Extract the [x, y] coordinate from the center of the cell holding the provided text.  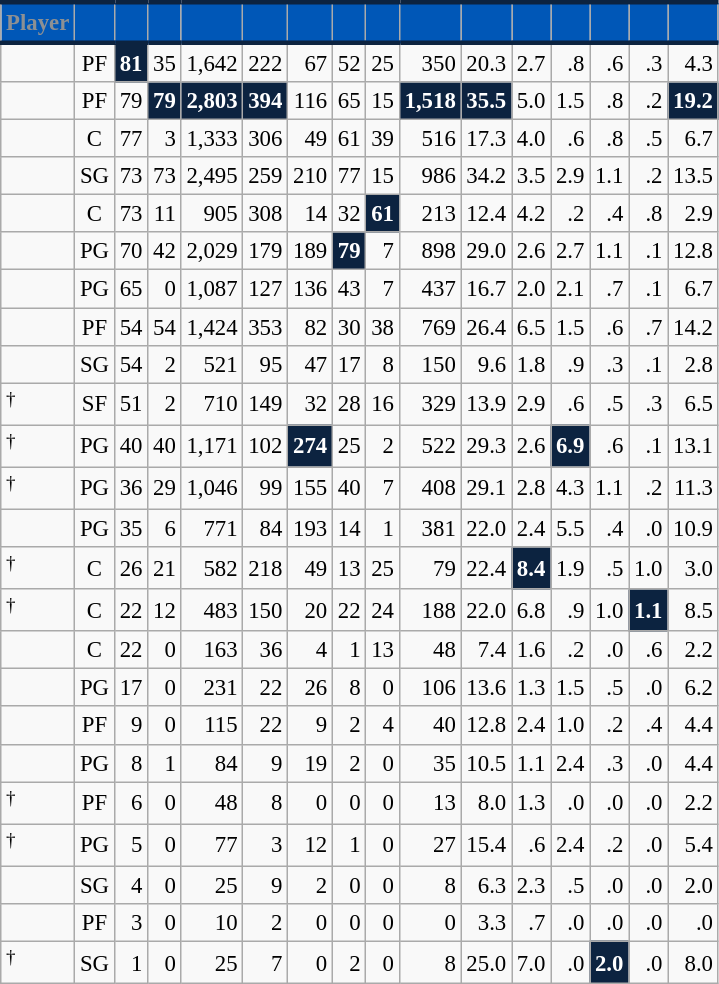
127 [266, 289]
522 [430, 446]
106 [430, 688]
30 [348, 327]
898 [430, 251]
1,046 [212, 488]
155 [310, 488]
Player [38, 22]
3.0 [693, 568]
81 [130, 62]
6.8 [532, 610]
986 [430, 176]
28 [348, 404]
516 [430, 139]
1.9 [570, 568]
408 [430, 488]
13.9 [486, 404]
7.0 [532, 962]
19 [310, 763]
163 [212, 650]
17.3 [486, 139]
771 [212, 528]
29.1 [486, 488]
29.3 [486, 446]
769 [430, 327]
210 [310, 176]
25.0 [486, 962]
10 [212, 923]
35.5 [486, 101]
4.2 [532, 214]
82 [310, 327]
8.5 [693, 610]
9.6 [486, 364]
14.2 [693, 327]
2,803 [212, 101]
1.6 [532, 650]
8.4 [532, 568]
394 [266, 101]
483 [212, 610]
13.6 [486, 688]
42 [164, 251]
6.3 [486, 885]
10.5 [486, 763]
11 [164, 214]
6.2 [693, 688]
20 [310, 610]
231 [212, 688]
188 [430, 610]
24 [382, 610]
274 [310, 446]
27 [430, 845]
3.3 [486, 923]
5 [130, 845]
16 [382, 404]
102 [266, 446]
2.1 [570, 289]
1,424 [212, 327]
2,495 [212, 176]
19.2 [693, 101]
34.2 [486, 176]
4.0 [532, 139]
259 [266, 176]
5.0 [532, 101]
5.4 [693, 845]
67 [310, 62]
1,333 [212, 139]
15.4 [486, 845]
10.9 [693, 528]
149 [266, 404]
521 [212, 364]
218 [266, 568]
99 [266, 488]
2.3 [532, 885]
38 [382, 327]
20.3 [486, 62]
2,029 [212, 251]
13.1 [693, 446]
39 [382, 139]
21 [164, 568]
29 [164, 488]
437 [430, 289]
905 [212, 214]
5.5 [570, 528]
1,087 [212, 289]
7.4 [486, 650]
189 [310, 251]
13.5 [693, 176]
213 [430, 214]
22.4 [486, 568]
136 [310, 289]
350 [430, 62]
3.5 [532, 176]
1.8 [532, 364]
43 [348, 289]
115 [212, 726]
12.4 [486, 214]
582 [212, 568]
51 [130, 404]
47 [310, 364]
306 [266, 139]
193 [310, 528]
11.3 [693, 488]
26.4 [486, 327]
329 [430, 404]
16.7 [486, 289]
95 [266, 364]
70 [130, 251]
1,171 [212, 446]
29.0 [486, 251]
6.9 [570, 446]
308 [266, 214]
SF [95, 404]
381 [430, 528]
1,642 [212, 62]
1,518 [430, 101]
353 [266, 327]
222 [266, 62]
179 [266, 251]
116 [310, 101]
710 [212, 404]
52 [348, 62]
